Find where the given text appears and provide that cell's center as (x, y) coordinate. 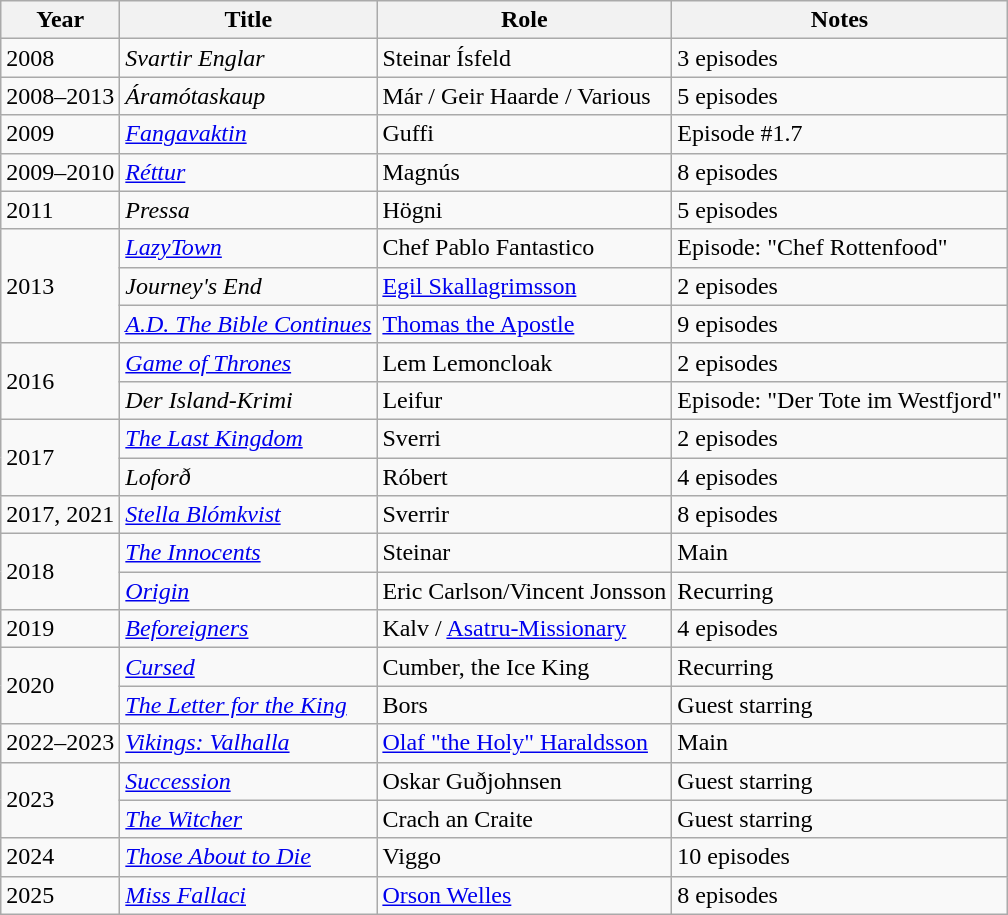
2009 (60, 134)
Róbert (524, 477)
2017, 2021 (60, 515)
Role (524, 20)
The Last Kingdom (248, 438)
Svartir Englar (248, 58)
2023 (60, 800)
2020 (60, 686)
Steinar (524, 553)
Thomas the Apostle (524, 324)
Lem Lemoncloak (524, 362)
Episode #1.7 (840, 134)
2009–2010 (60, 172)
Bors (524, 705)
2011 (60, 210)
Vikings: Valhalla (248, 743)
2022–2023 (60, 743)
Sverri (524, 438)
10 episodes (840, 857)
Journey's End (248, 286)
Stella Blómkvist (248, 515)
Der Island-Krimi (248, 400)
A.D. The Bible Continues (248, 324)
Högni (524, 210)
Steinar Ísfeld (524, 58)
The Letter for the King (248, 705)
The Witcher (248, 819)
Chef Pablo Fantastico (524, 248)
Magnús (524, 172)
2008 (60, 58)
Orson Welles (524, 895)
Notes (840, 20)
2019 (60, 629)
2016 (60, 381)
Loforð (248, 477)
3 episodes (840, 58)
Réttur (248, 172)
Succession (248, 781)
Episode: "Chef Rottenfood" (840, 248)
Egil Skallagrimsson (524, 286)
Year (60, 20)
Miss Fallaci (248, 895)
2025 (60, 895)
Crach an Craite (524, 819)
Pressa (248, 210)
Már / Geir Haarde / Various (524, 96)
Cumber, the Ice King (524, 667)
Eric Carlson/Vincent Jonsson (524, 591)
9 episodes (840, 324)
Sverrir (524, 515)
Fangavaktin (248, 134)
LazyTown (248, 248)
2013 (60, 286)
Olaf "the Holy" Haraldsson (524, 743)
2024 (60, 857)
2017 (60, 457)
Viggo (524, 857)
Áramótaskaup (248, 96)
2018 (60, 572)
The Innocents (248, 553)
Game of Thrones (248, 362)
2008–2013 (60, 96)
Origin (248, 591)
Leifur (524, 400)
Title (248, 20)
Oskar Guðjohnsen (524, 781)
Kalv / Asatru-Missionary (524, 629)
Episode: "Der Tote im Westfjord" (840, 400)
Cursed (248, 667)
Guffi (524, 134)
Those About to Die (248, 857)
Beforeigners (248, 629)
